Identify which cell holds the provided text, then report its [x, y] central coordinate. 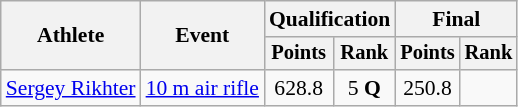
10 m air rifle [202, 88]
5 Q [364, 88]
Athlete [71, 36]
Final [456, 19]
Qualification [330, 19]
628.8 [298, 88]
Sergey Rikhter [71, 88]
250.8 [427, 88]
Event [202, 36]
